Return [x, y] of the center of cell containing provided text 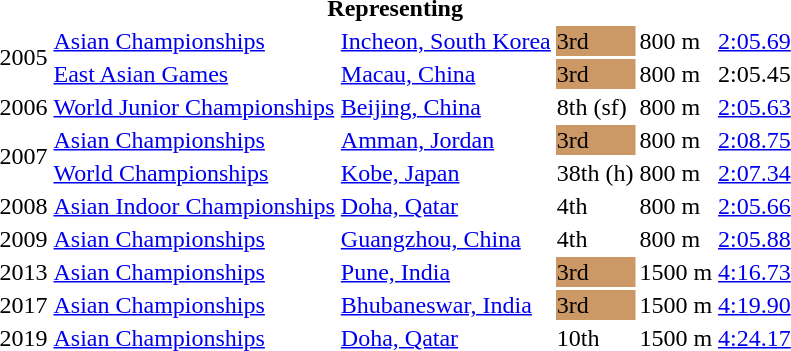
Asian Indoor Championships [194, 206]
Amman, Jordan [446, 140]
Macau, China [446, 74]
World Championships [194, 173]
World Junior Championships [194, 107]
Bhubaneswar, India [446, 305]
Doha, Qatar [446, 206]
Pune, India [446, 272]
Guangzhou, China [446, 239]
East Asian Games [194, 74]
Incheon, South Korea [446, 41]
38th (h) [595, 173]
Kobe, Japan [446, 173]
8th (sf) [595, 107]
Beijing, China [446, 107]
